Find where the given text appears and provide that cell's center as (x, y) coordinate. 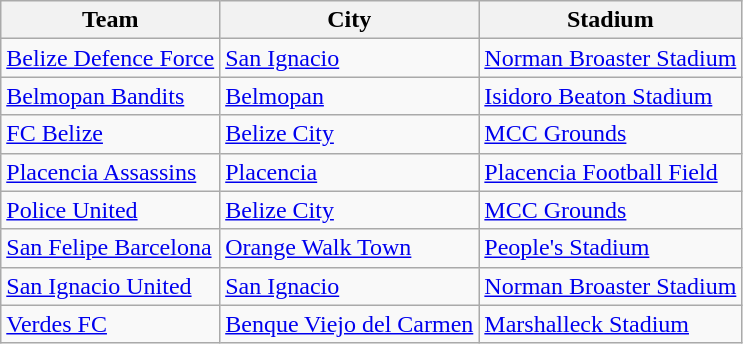
Placencia (350, 172)
Marshalleck Stadium (610, 324)
Verdes FC (110, 324)
Belmopan (350, 96)
Stadium (610, 20)
Belize Defence Force (110, 58)
Team (110, 20)
San Ignacio United (110, 286)
Placencia Football Field (610, 172)
FC Belize (110, 134)
Benque Viejo del Carmen (350, 324)
Orange Walk Town (350, 248)
Isidoro Beaton Stadium (610, 96)
Belmopan Bandits (110, 96)
San Felipe Barcelona (110, 248)
Placencia Assassins (110, 172)
City (350, 20)
Police United (110, 210)
People's Stadium (610, 248)
